Search for the cell housing the specified text and yield its (X, Y) center coordinate. 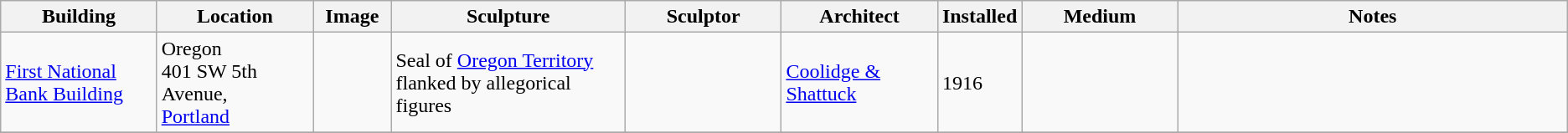
Sculpture (508, 17)
Notes (1372, 17)
Seal of Oregon Territory flanked by allegorical figures (508, 82)
Location (235, 17)
Sculptor (703, 17)
First National Bank Building (79, 82)
Installed (979, 17)
Coolidge & Shattuck (859, 82)
Image (352, 17)
Building (79, 17)
Architect (859, 17)
Medium (1100, 17)
1916 (979, 82)
Oregon401 SW 5th Avenue,Portland (235, 82)
